Output the (X, Y) coordinate of the center of the cell containing the given text.  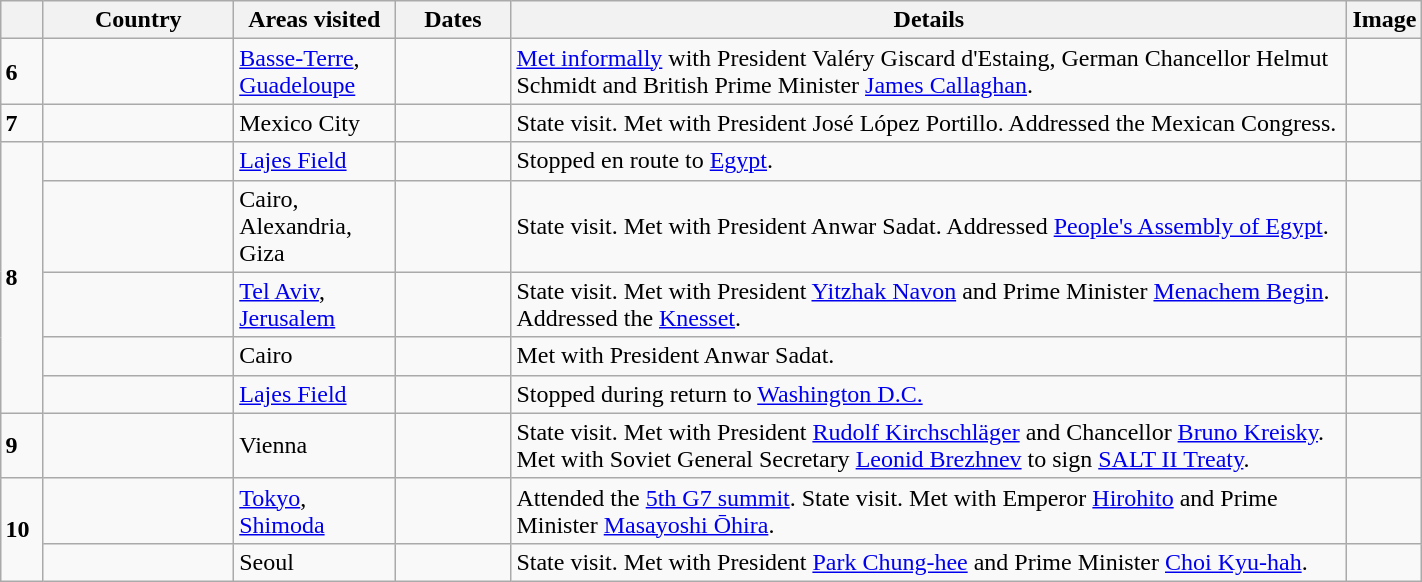
Cairo (314, 356)
Details (929, 20)
6 (22, 72)
Met informally with President Valéry Giscard d'Estaing, German Chancellor Helmut Schmidt and British Prime Minister James Callaghan. (929, 72)
Tokyo,Shimoda (314, 510)
Dates (453, 20)
Vienna (314, 446)
7 (22, 123)
8 (22, 278)
State visit. Met with President Park Chung-hee and Prime Minister Choi Kyu-hah. (929, 562)
Stopped during return to Washington D.C. (929, 394)
Country (138, 20)
Areas visited (314, 20)
Attended the 5th G7 summit. State visit. Met with Emperor Hirohito and Prime Minister Masayoshi Ōhira. (929, 510)
9 (22, 446)
Image (1384, 20)
Cairo,Alexandria,Giza (314, 226)
Tel Aviv,Jerusalem (314, 304)
10 (22, 530)
Stopped en route to Egypt. (929, 161)
State visit. Met with President José López Portillo. Addressed the Mexican Congress. (929, 123)
Mexico City (314, 123)
Seoul (314, 562)
State visit. Met with President Anwar Sadat. Addressed People's Assembly of Egypt. (929, 226)
Basse-Terre, Guadeloupe (314, 72)
Met with President Anwar Sadat. (929, 356)
State visit. Met with President Yitzhak Navon and Prime Minister Menachem Begin. Addressed the Knesset. (929, 304)
